Identify which cell holds the provided text, then report its [X, Y] central coordinate. 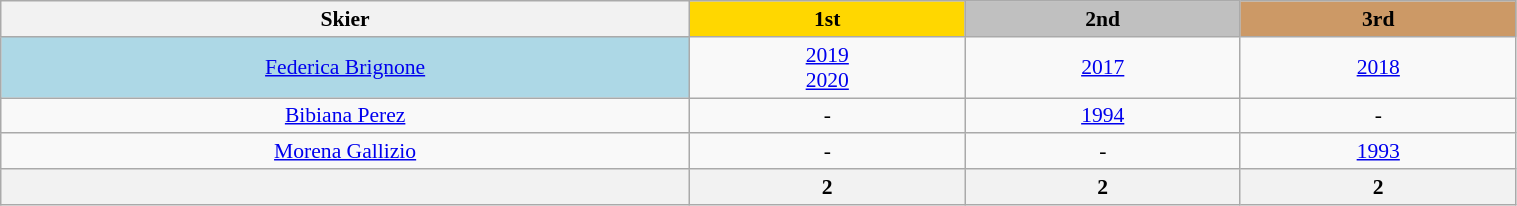
Bibiana Perez [346, 116]
3rd [1378, 19]
Morena Gallizio [346, 152]
2017 [1102, 68]
1st [828, 19]
Skier [346, 19]
20192020 [828, 68]
1994 [1102, 116]
2nd [1102, 19]
Federica Brignone [346, 68]
2018 [1378, 68]
1993 [1378, 152]
